Extract the [x, y] coordinate from the center of the cell holding the provided text.  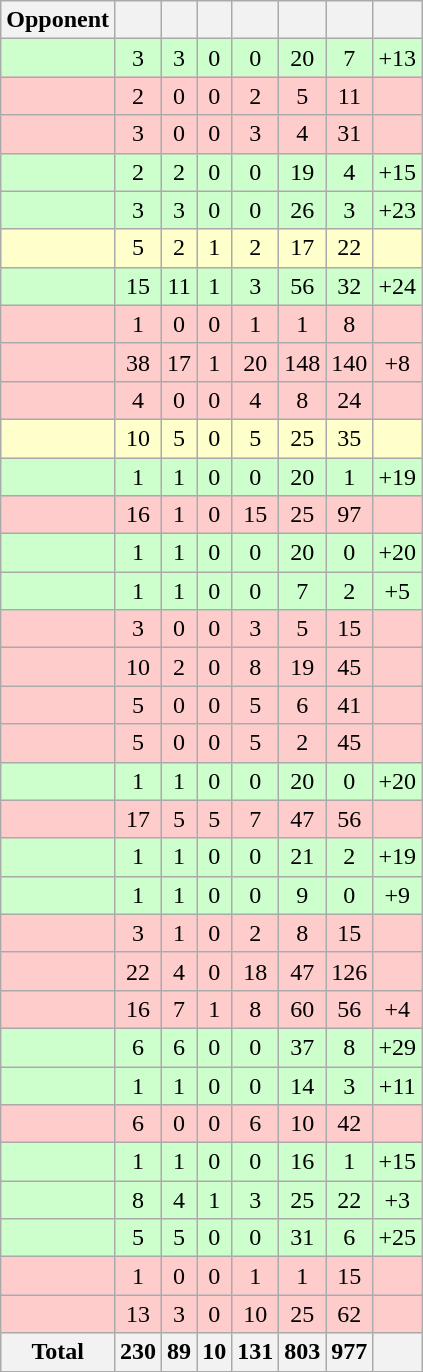
97 [350, 515]
+23 [398, 210]
9 [302, 895]
+13 [398, 58]
62 [350, 1314]
131 [256, 1352]
+5 [398, 591]
126 [350, 971]
230 [138, 1352]
89 [180, 1352]
13 [138, 1314]
140 [350, 362]
60 [302, 1009]
26 [302, 210]
21 [302, 857]
Opponent [58, 20]
+11 [398, 1085]
803 [302, 1352]
38 [138, 362]
+24 [398, 286]
+8 [398, 362]
14 [302, 1085]
+4 [398, 1009]
977 [350, 1352]
18 [256, 971]
148 [302, 362]
35 [350, 438]
+3 [398, 1200]
+9 [398, 895]
Total [58, 1352]
+29 [398, 1047]
+25 [398, 1238]
32 [350, 286]
42 [350, 1124]
41 [350, 705]
24 [350, 400]
37 [302, 1047]
